For the text-containing cell, return its midpoint in [X, Y] coordinate format. 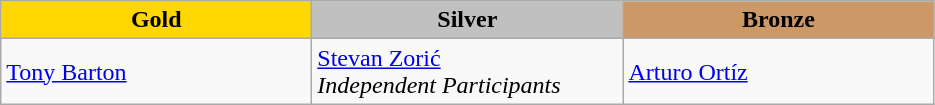
Silver [468, 20]
Arturo Ortíz [778, 72]
Stevan Zorić Independent Participants [468, 72]
Bronze [778, 20]
Tony Barton [156, 72]
Gold [156, 20]
